Output the [X, Y] coordinate of the center of the cell containing the given text.  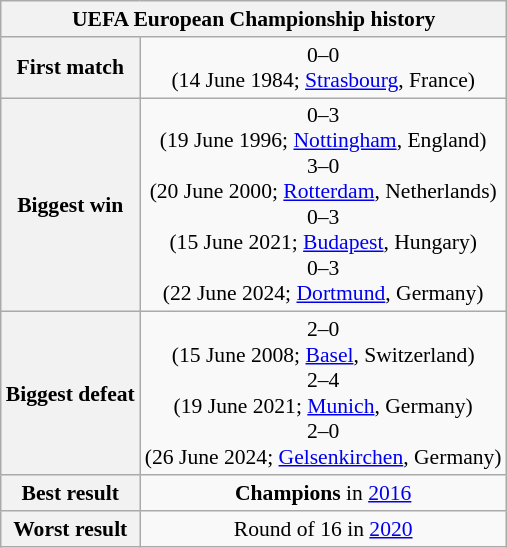
Round of 16 in 2020 [324, 529]
First match [70, 68]
Worst result [70, 529]
UEFA European Championship history [254, 19]
Champions in 2016 [324, 493]
Biggest win [70, 205]
Best result [70, 493]
2–0 (15 June 2008; Basel, Switzerland) 2–4 (19 June 2021; Munich, Germany) 2–0 (26 June 2024; Gelsenkirchen, Germany) [324, 394]
Biggest defeat [70, 394]
0–0 (14 June 1984; Strasbourg, France) [324, 68]
